Scan for the cell matching the given text and deliver its (x, y) coordinate at center. 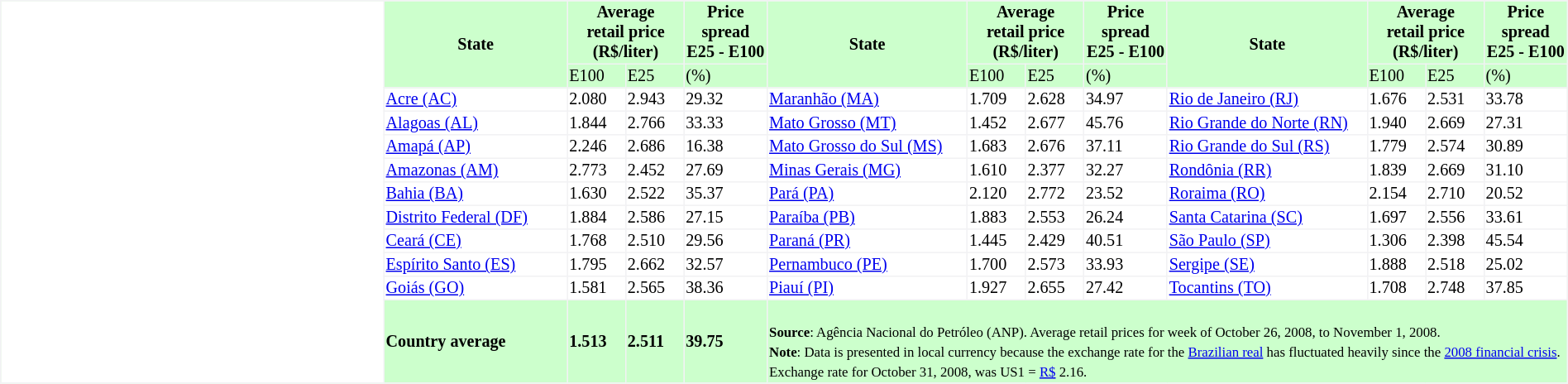
26.24 (1126, 217)
34.97 (1126, 99)
33.33 (726, 122)
Roraima (RO) (1267, 194)
Espírito Santo (ES) (476, 264)
Acre (AC) (476, 99)
Mato Grosso do Sul (MS) (868, 146)
2.522 (655, 194)
Pará (PA) (868, 194)
45.76 (1126, 122)
2.553 (1055, 217)
2.677 (1055, 122)
1.697 (1396, 217)
1.445 (997, 241)
Country average (476, 341)
Rondônia (RR) (1267, 170)
2.766 (655, 122)
2.518 (1456, 264)
Ceará (CE) (476, 241)
Distrito Federal (DF) (476, 217)
Pernambuco (PE) (868, 264)
2.662 (655, 264)
23.52 (1126, 194)
1.709 (997, 99)
Mato Grosso (MT) (868, 122)
Goiás (GO) (476, 288)
1.683 (997, 146)
30.89 (1525, 146)
Minas Gerais (MG) (868, 170)
27.31 (1525, 122)
2.573 (1055, 264)
1.581 (597, 288)
2.531 (1456, 99)
20.52 (1525, 194)
Piauí (PI) (868, 288)
40.51 (1126, 241)
27.15 (726, 217)
1.888 (1396, 264)
2.556 (1456, 217)
32.57 (726, 264)
2.686 (655, 146)
2.628 (1055, 99)
Rio Grande do Sul (RS) (1267, 146)
2.676 (1055, 146)
29.32 (726, 99)
1.779 (1396, 146)
1.768 (597, 241)
Amapá (AP) (476, 146)
1.839 (1396, 170)
16.38 (726, 146)
35.37 (726, 194)
Maranhão (MA) (868, 99)
2.429 (1055, 241)
27.69 (726, 170)
2.574 (1456, 146)
Rio Grande do Norte (RN) (1267, 122)
2.452 (655, 170)
Paraná (PR) (868, 241)
2.510 (655, 241)
2.773 (597, 170)
1.306 (1396, 241)
2.943 (655, 99)
2.710 (1456, 194)
São Paulo (SP) (1267, 241)
1.795 (597, 264)
1.927 (997, 288)
2.586 (655, 217)
1.844 (597, 122)
1.452 (997, 122)
2.080 (597, 99)
Rio de Janeiro (RJ) (1267, 99)
2.398 (1456, 241)
1.630 (597, 194)
1.884 (597, 217)
27.42 (1126, 288)
1.700 (997, 264)
2.511 (655, 341)
29.56 (726, 241)
38.36 (726, 288)
Bahia (BA) (476, 194)
33.78 (1525, 99)
Tocantins (TO) (1267, 288)
2.772 (1055, 194)
2.565 (655, 288)
45.54 (1525, 241)
37.11 (1126, 146)
32.27 (1126, 170)
1.708 (1396, 288)
1.513 (597, 341)
Paraíba (PB) (868, 217)
Alagoas (AL) (476, 122)
1.610 (997, 170)
33.61 (1525, 217)
1.883 (997, 217)
1.676 (1396, 99)
33.93 (1126, 264)
Sergipe (SE) (1267, 264)
2.377 (1055, 170)
31.10 (1525, 170)
2.120 (997, 194)
2.748 (1456, 288)
Amazonas (AM) (476, 170)
2.154 (1396, 194)
1.940 (1396, 122)
2.246 (597, 146)
37.85 (1525, 288)
2.655 (1055, 288)
39.75 (726, 341)
Santa Catarina (SC) (1267, 217)
25.02 (1525, 264)
